For the text-containing cell, return its midpoint in [x, y] coordinate format. 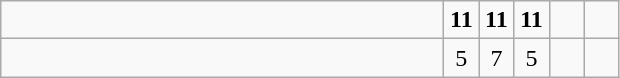
7 [496, 58]
